Locate the cell with the specified text and output its (x, y) center coordinate. 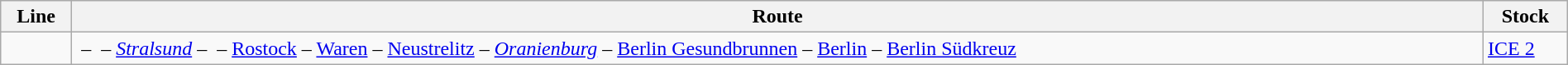
– – Stralsund – – Rostock – Waren – Neustrelitz – Oranienburg – Berlin Gesundbrunnen – Berlin – Berlin Südkreuz (777, 48)
Line (36, 17)
ICE 2 (1525, 48)
Stock (1525, 17)
Route (777, 17)
